Output the [X, Y] coordinate of the center of the cell containing the given text.  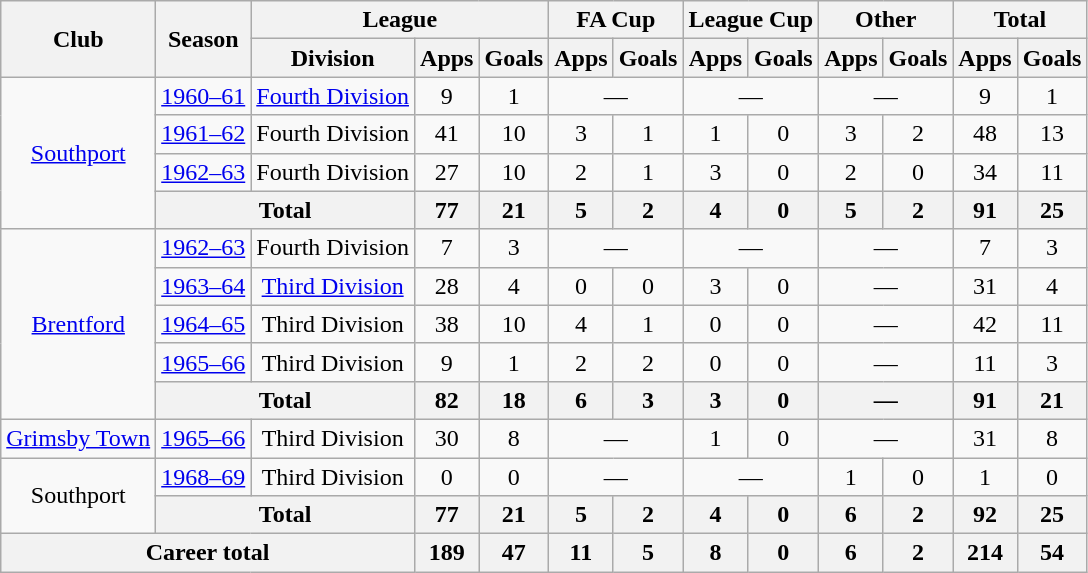
34 [985, 172]
42 [985, 324]
1960–61 [204, 96]
82 [447, 400]
54 [1052, 553]
1963–64 [204, 286]
41 [447, 134]
Other [886, 20]
30 [447, 438]
Division [333, 58]
League [400, 20]
Brentford [78, 324]
48 [985, 134]
Club [78, 39]
189 [447, 553]
18 [514, 400]
38 [447, 324]
League Cup [751, 20]
FA Cup [616, 20]
47 [514, 553]
28 [447, 286]
92 [985, 515]
27 [447, 172]
13 [1052, 134]
214 [985, 553]
1968–69 [204, 477]
1964–65 [204, 324]
Season [204, 39]
Career total [208, 553]
Grimsby Town [78, 438]
1961–62 [204, 134]
